Return the [x, y] coordinate for the center point of the cell that contains the specified text.  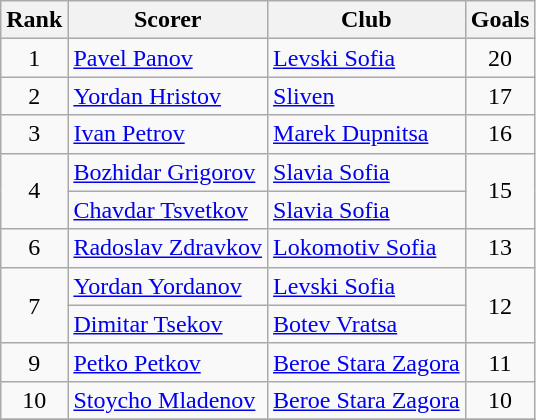
16 [500, 134]
12 [500, 305]
Yordan Hristov [168, 96]
1 [34, 58]
Petko Petkov [168, 362]
Radoslav Zdravkov [168, 248]
4 [34, 191]
20 [500, 58]
Goals [500, 20]
6 [34, 248]
Sliven [367, 96]
Rank [34, 20]
2 [34, 96]
Bozhidar Grigorov [168, 172]
Marek Dupnitsa [367, 134]
Dimitar Tsekov [168, 324]
Botev Vratsa [367, 324]
Scorer [168, 20]
Yordan Yordanov [168, 286]
Stoycho Mladenov [168, 400]
11 [500, 362]
Lokomotiv Sofia [367, 248]
3 [34, 134]
15 [500, 191]
17 [500, 96]
Club [367, 20]
7 [34, 305]
Chavdar Tsvetkov [168, 210]
Ivan Petrov [168, 134]
Pavel Panov [168, 58]
9 [34, 362]
13 [500, 248]
